Find where the given text appears and provide that cell's center as [x, y] coordinate. 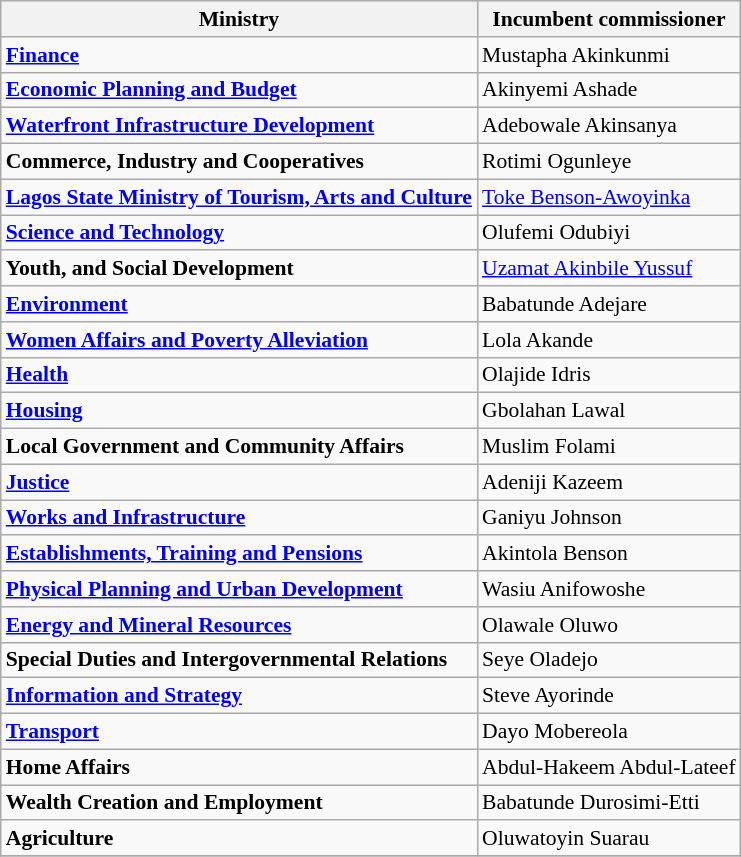
Olajide Idris [609, 375]
Akintola Benson [609, 554]
Rotimi Ogunleye [609, 162]
Babatunde Durosimi-Etti [609, 803]
Babatunde Adejare [609, 304]
Incumbent commissioner [609, 19]
Establishments, Training and Pensions [239, 554]
Olawale Oluwo [609, 625]
Justice [239, 482]
Adebowale Akinsanya [609, 126]
Dayo Mobereola [609, 732]
Transport [239, 732]
Seye Oladejo [609, 660]
Wasiu Anifowoshe [609, 589]
Oluwatoyin Suarau [609, 839]
Olufemi Odubiyi [609, 233]
Abdul-Hakeem Abdul-Lateef [609, 767]
Local Government and Community Affairs [239, 447]
Mustapha Akinkunmi [609, 55]
Akinyemi Ashade [609, 90]
Wealth Creation and Employment [239, 803]
Health [239, 375]
Uzamat Akinbile Yussuf [609, 269]
Women Affairs and Poverty Alleviation [239, 340]
Ganiyu Johnson [609, 518]
Housing [239, 411]
Youth, and Social Development [239, 269]
Information and Strategy [239, 696]
Physical Planning and Urban Development [239, 589]
Energy and Mineral Resources [239, 625]
Gbolahan Lawal [609, 411]
Lola Akande [609, 340]
Steve Ayorinde [609, 696]
Agriculture [239, 839]
Waterfront Infrastructure Development [239, 126]
Home Affairs [239, 767]
Works and Infrastructure [239, 518]
Commerce, Industry and Cooperatives [239, 162]
Economic Planning and Budget [239, 90]
Muslim Folami [609, 447]
Environment [239, 304]
Special Duties and Intergovernmental Relations [239, 660]
Toke Benson-Awoyinka [609, 197]
Finance [239, 55]
Ministry [239, 19]
Adeniji Kazeem [609, 482]
Lagos State Ministry of Tourism, Arts and Culture [239, 197]
Science and Technology [239, 233]
